Output the (x, y) coordinate of the center of the cell containing the given text.  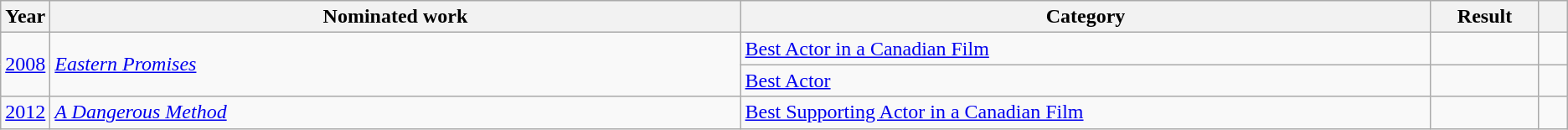
Best Actor in a Canadian Film (1086, 49)
2008 (25, 65)
Best Actor (1086, 81)
Eastern Promises (395, 65)
A Dangerous Method (395, 112)
Result (1484, 17)
2012 (25, 112)
Best Supporting Actor in a Canadian Film (1086, 112)
Nominated work (395, 17)
Year (25, 17)
Category (1086, 17)
